Scan for the cell matching the given text and deliver its (x, y) coordinate at center. 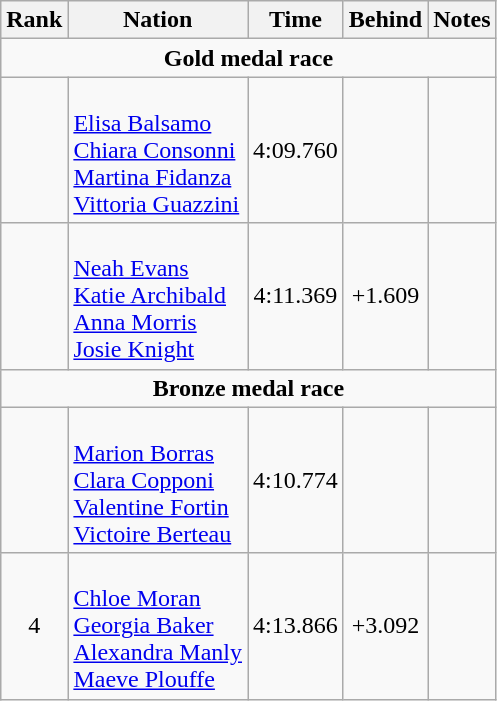
+1.609 (385, 296)
Gold medal race (248, 58)
Elisa BalsamoChiara ConsonniMartina FidanzaVittoria Guazzini (158, 150)
4:09.760 (296, 150)
4:11.369 (296, 296)
4:13.866 (296, 626)
Nation (158, 20)
Bronze medal race (248, 388)
4 (34, 626)
+3.092 (385, 626)
Notes (462, 20)
Rank (34, 20)
Time (296, 20)
Marion BorrasClara CopponiValentine FortinVictoire Berteau (158, 480)
4:10.774 (296, 480)
Behind (385, 20)
Neah EvansKatie ArchibaldAnna MorrisJosie Knight (158, 296)
Chloe MoranGeorgia BakerAlexandra ManlyMaeve Plouffe (158, 626)
